Find where the given text appears and provide that cell's center as [x, y] coordinate. 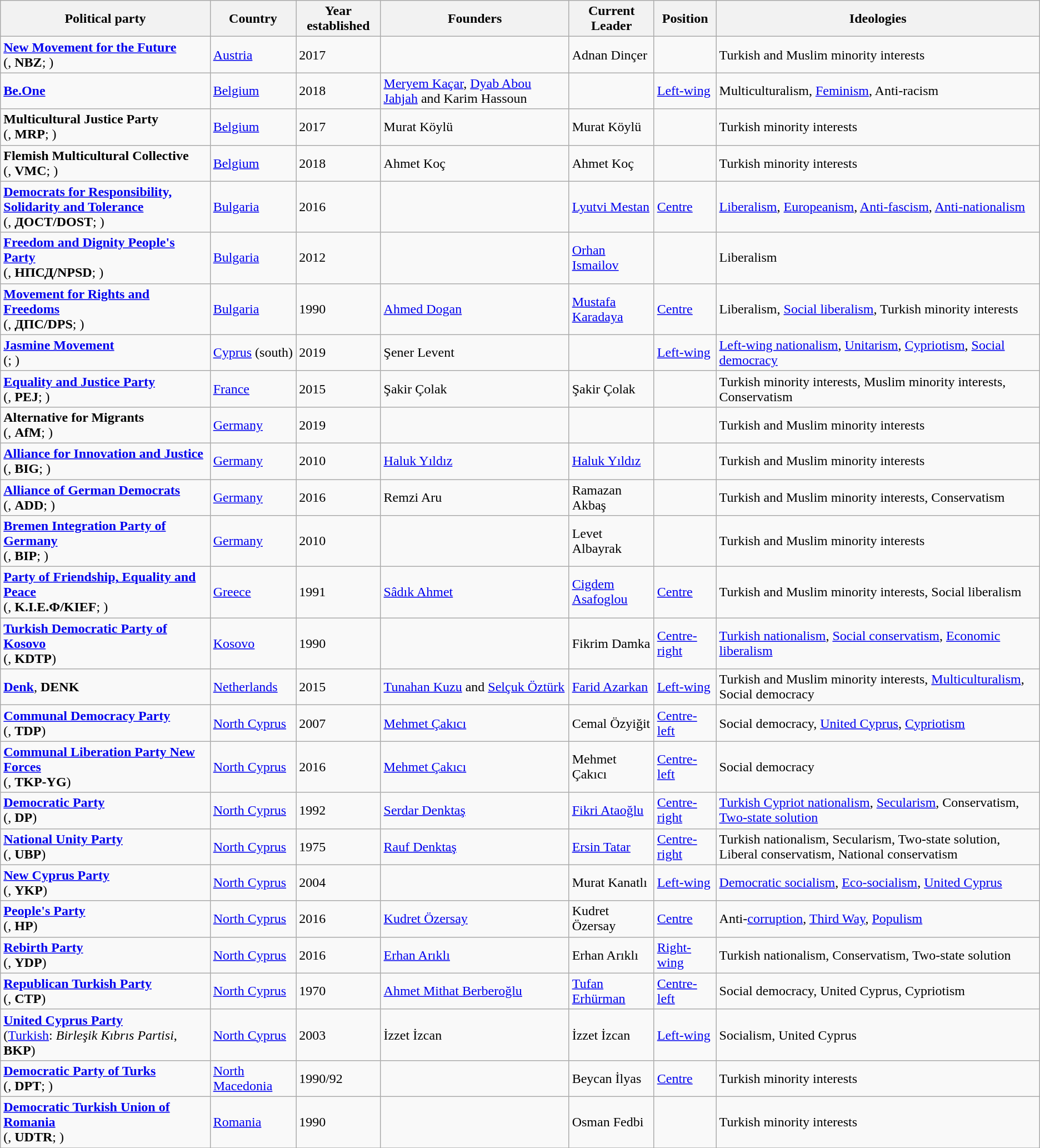
1970 [338, 991]
Communal Democracy Party (, TDP) [106, 723]
Alliance for Innovation and Justice (, BIG; ) [106, 461]
Alliance of German Democrats (, ADD; ) [106, 497]
2012 [338, 258]
Socialism, United Cyprus [878, 1035]
Ramazan Akbaş [611, 497]
Cemal Özyiğit [611, 723]
Farid Azarkan [611, 687]
Romania [253, 1122]
Cigdem Asafoglou [611, 592]
Ahmet Mithat Berberoğlu [474, 991]
Multiculturalism, Feminism, Anti-racism [878, 91]
Be.One [106, 91]
Turkish and Muslim minority interests, Social liberalism [878, 592]
France [253, 389]
Denk, DENK [106, 687]
Turkish minority interests, Muslim minority interests, Conservatism [878, 389]
Turkish Cypriot nationalism, Secularism, Conservatism, Two-state solution [878, 810]
Communal Liberation Party New Forces (, TKP-YG) [106, 767]
1990/92 [338, 1078]
Democratic socialism, Eco-socialism, United Cyprus [878, 882]
2003 [338, 1035]
Political party [106, 19]
Orhan Ismailov [611, 258]
Turkish Democratic Party of Kosovo (, KDTP) [106, 643]
Remzi Aru [474, 497]
National Unity Party (, UBP) [106, 847]
Turkish and Muslim minority interests, Multiculturalism, Social democracy [878, 687]
Party of Friendship, Equality and Peace (, Κ.Ι.Ε.Φ/KIEF; ) [106, 592]
Austria [253, 54]
Liberalism, Social liberalism, Turkish minority interests [878, 309]
Turkish and Muslim minority interests, Conservatism [878, 497]
Mustafa Karadaya [611, 309]
North Macedonia [253, 1078]
Democratic Turkish Union of Romania (, UDTR; ) [106, 1122]
Social democracy [878, 767]
Republican Turkish Party (, CTP) [106, 991]
Fikrim Damka [611, 643]
1991 [338, 592]
Movement for Rights and Freedoms (, ДПС/DPS; ) [106, 309]
Greece [253, 592]
Democratic Party of Turks (, DPT; ) [106, 1078]
Sâdık Ahmet [474, 592]
Adnan Dinçer [611, 54]
Ersin Tatar [611, 847]
Osman Fedbi [611, 1122]
Left-wing nationalism, Unitarism, Cypriotism, Social democracy [878, 352]
Tufan Erhürman [611, 991]
Fikri Ataoğlu [611, 810]
Freedom and Dignity People's Party (, НПСД/NPSD; ) [106, 258]
Democratic Party (, DP) [106, 810]
Flemish Multicultural Collective (, VMC; ) [106, 163]
1975 [338, 847]
Democrats for Responsibility, Solidarity and Tolerance (, ДОСТ/DOST; ) [106, 207]
Kosovo [253, 643]
Current Leader [611, 19]
New Movement for the Future (, NBZ; ) [106, 54]
Tunahan Kuzu and Selçuk Öztürk [474, 687]
Ideologies [878, 19]
Rauf Denktaş [474, 847]
Anti-corruption, Third Way, Populism [878, 919]
Netherlands [253, 687]
Year established [338, 19]
Beycan İlyas [611, 1078]
Position [685, 19]
1992 [338, 810]
Liberalism, Europeanism, Anti-fascism, Anti-nationalism [878, 207]
People's Party (, HP) [106, 919]
Murat Kanatlı [611, 882]
Ahmed Dogan [474, 309]
Right-wing [685, 955]
Rebirth Party (, YDP) [106, 955]
Jasmine Movement (; ) [106, 352]
Turkish nationalism, Social conservatism, Economic liberalism [878, 643]
Equality and Justice Party (, PEJ; ) [106, 389]
Liberalism [878, 258]
Turkish nationalism, Secularism, Two-state solution, Liberal conservatism, National conservatism [878, 847]
United Cyprus Party (Turkish: Birleşik Kıbrıs Partisi, BKP) [106, 1035]
Lyutvi Mestan [611, 207]
Levet Albayrak [611, 541]
Alternative for Migrants (, AfM; ) [106, 425]
Turkish nationalism, Conservatism, Two-state solution [878, 955]
2007 [338, 723]
Country [253, 19]
Meryem Kaçar, Dyab Abou Jahjah and Karim Hassoun [474, 91]
2004 [338, 882]
Serdar Denktaş [474, 810]
Şener Levent [474, 352]
Multicultural Justice Party (, MRP; ) [106, 127]
New Cyprus Party (, YKP) [106, 882]
Bremen Integration Party of Germany (, BIP; ) [106, 541]
Founders [474, 19]
Cyprus (south) [253, 352]
